Identify which cell holds the provided text, then report its (X, Y) central coordinate. 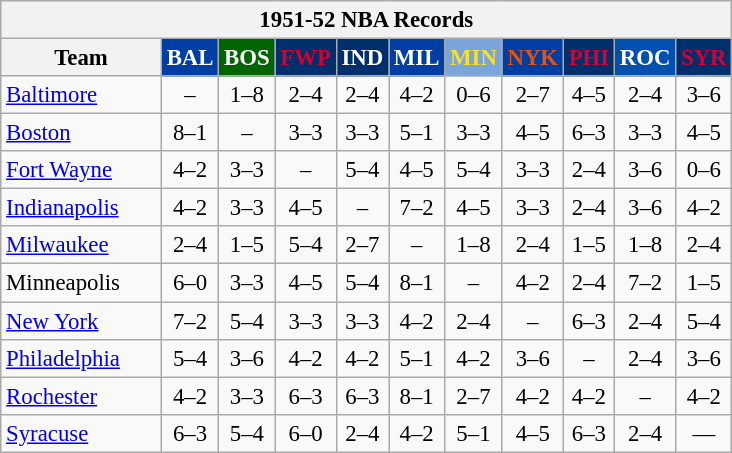
ROC (644, 58)
Philadelphia (82, 358)
Minneapolis (82, 283)
Milwaukee (82, 245)
MIN (474, 58)
BOS (247, 58)
PHI (588, 58)
Rochester (82, 396)
Team (82, 58)
Boston (82, 133)
Indianapolis (82, 208)
Syracuse (82, 433)
Baltimore (82, 95)
NYK (532, 58)
SYR (704, 58)
1951-52 NBA Records (366, 20)
FWP (306, 58)
BAL (190, 58)
New York (82, 321)
Fort Wayne (82, 170)
IND (362, 58)
MIL (417, 58)
— (704, 433)
